Scan for the cell matching the given text and deliver its [X, Y] coordinate at center. 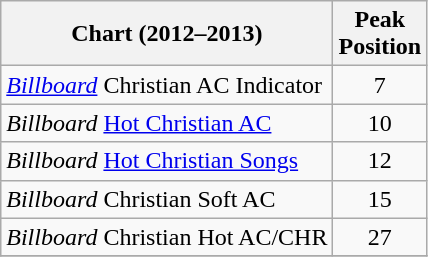
7 [380, 85]
15 [380, 199]
27 [380, 237]
Billboard Hot Christian Songs [167, 161]
Billboard Hot Christian AC [167, 123]
Peak Position [380, 34]
12 [380, 161]
Billboard Christian AC Indicator [167, 85]
Billboard Christian Soft AC [167, 199]
Billboard Christian Hot AC/CHR [167, 237]
Chart (2012–2013) [167, 34]
10 [380, 123]
